Determine the (X, Y) coordinate at the center of the cell enclosing the given text.  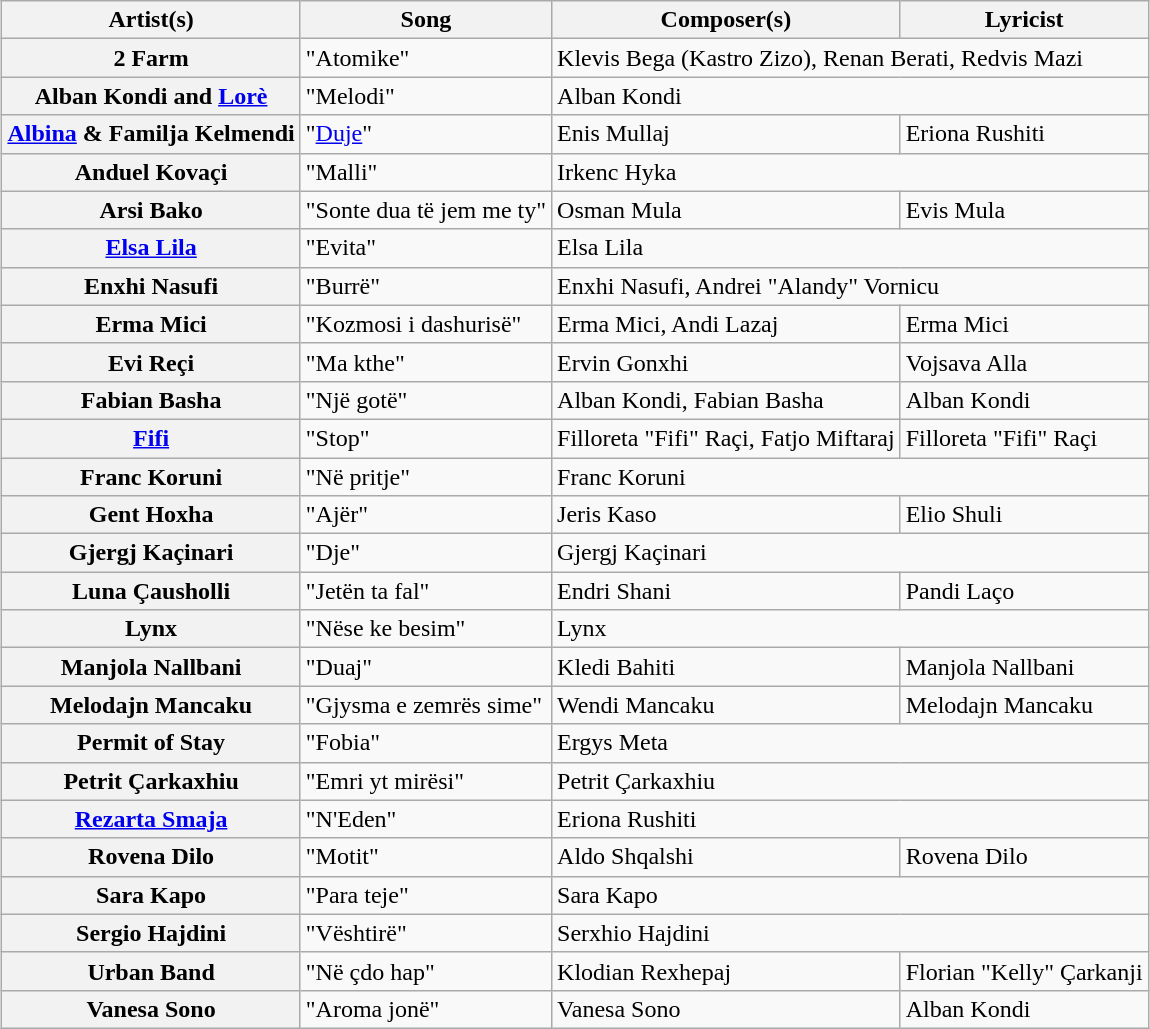
Florian "Kelly" Çarkanji (1024, 971)
"Para teje" (426, 895)
Fifi (151, 438)
"Në çdo hap" (426, 971)
"N'Eden" (426, 819)
"Gjysma e zemrës sime" (426, 705)
Gent Hoxha (151, 515)
Elio Shuli (1024, 515)
Wendi Mancaku (726, 705)
Artist(s) (151, 20)
Serxhio Hajdini (850, 933)
Jeris Kaso (726, 515)
"Jetën ta fal" (426, 591)
2 Farm (151, 58)
Anduel Kovaçi (151, 172)
Enxhi Nasufi, Andrei "Alandy" Vornicu (850, 286)
Rezarta Smaja (151, 819)
"Melodi" (426, 96)
Composer(s) (726, 20)
Lyricist (1024, 20)
Arsi Bako (151, 210)
Pandi Laço (1024, 591)
Alban Kondi, Fabian Basha (726, 400)
Filloreta "Fifi" Raçi, Fatjo Miftaraj (726, 438)
"Aroma jonë" (426, 1009)
"Në pritje" (426, 477)
"Një gotë" (426, 400)
"Sonte dua të jem me ty" (426, 210)
"Emri yt mirësi" (426, 781)
"Vështirë" (426, 933)
Ervin Gonxhi (726, 362)
Erma Mici, Andi Lazaj (726, 324)
Evi Reçi (151, 362)
"Kozmosi i dashurisë" (426, 324)
Sergio Hajdini (151, 933)
Albina & Familja Kelmendi (151, 134)
Kledi Bahiti (726, 667)
"Stop" (426, 438)
"Motit" (426, 857)
Evis Mula (1024, 210)
Urban Band (151, 971)
Klevis Bega (Kastro Zizo), Renan Berati, Redvis Mazi (850, 58)
"Ma kthe" (426, 362)
Song (426, 20)
Ergys Meta (850, 743)
Klodian Rexhepaj (726, 971)
Luna Çausholli (151, 591)
Aldo Shqalshi (726, 857)
"Duje" (426, 134)
"Dje" (426, 553)
"Ajër" (426, 515)
"Atomike" (426, 58)
Irkenc Hyka (850, 172)
"Duaj" (426, 667)
"Nëse ke besim" (426, 629)
Filloreta "Fifi" Raçi (1024, 438)
Alban Kondi and Lorè (151, 96)
Enxhi Nasufi (151, 286)
"Fobia" (426, 743)
Vojsava Alla (1024, 362)
"Evita" (426, 248)
Permit of Stay (151, 743)
Osman Mula (726, 210)
Fabian Basha (151, 400)
Enis Mullaj (726, 134)
"Burrë" (426, 286)
"Malli" (426, 172)
Endri Shani (726, 591)
